Search for the cell housing the specified text and yield its (x, y) center coordinate. 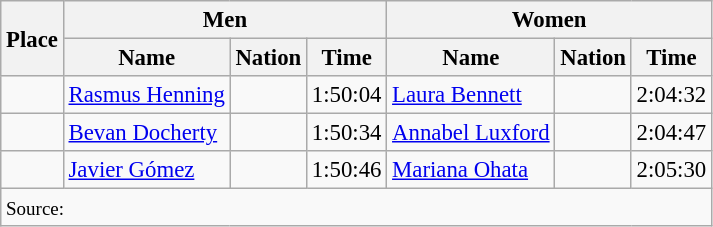
1:50:46 (347, 170)
Source: (356, 208)
Bevan Docherty (146, 133)
Women (550, 20)
1:50:34 (347, 133)
2:04:32 (671, 95)
Javier Gómez (146, 170)
Annabel Luxford (471, 133)
Rasmus Henning (146, 95)
2:04:47 (671, 133)
Laura Bennett (471, 95)
1:50:04 (347, 95)
Mariana Ohata (471, 170)
2:05:30 (671, 170)
Place (32, 38)
Men (225, 20)
